Output the [X, Y] coordinate of the center of the cell containing the given text.  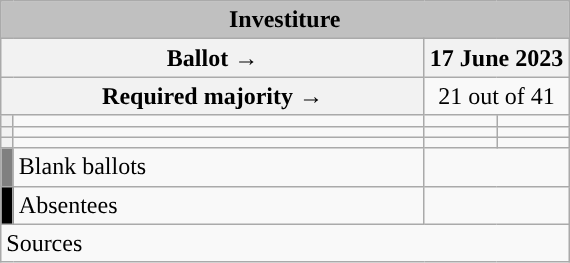
17 June 2023 [496, 58]
Sources [285, 243]
21 out of 41 [496, 96]
Ballot → [213, 58]
Blank ballots [218, 167]
Absentees [218, 205]
Required majority → [213, 96]
Investiture [285, 20]
